Find where the given text appears and provide that cell's center as (X, Y) coordinate. 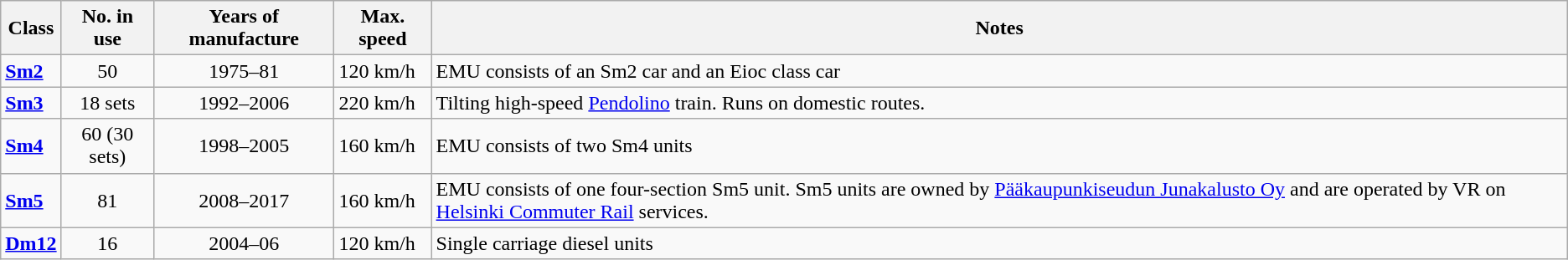
Years of manufacture (245, 28)
No. in use (107, 28)
Sm2 (31, 71)
1992–2006 (245, 103)
220 km/h (383, 103)
Max. speed (383, 28)
60 (30 sets) (107, 145)
Sm3 (31, 103)
Sm5 (31, 201)
Tilting high-speed Pendolino train. Runs on domestic routes. (999, 103)
Notes (999, 28)
EMU consists of two Sm4 units (999, 145)
Single carriage diesel units (999, 243)
81 (107, 201)
EMU consists of an Sm2 car and an Eioc class car (999, 71)
50 (107, 71)
2004–06 (245, 243)
Dm12 (31, 243)
18 sets (107, 103)
Class (31, 28)
1998–2005 (245, 145)
Sm4 (31, 145)
16 (107, 243)
1975–81 (245, 71)
2008–2017 (245, 201)
